For the text-containing cell, return its midpoint in (X, Y) coordinate format. 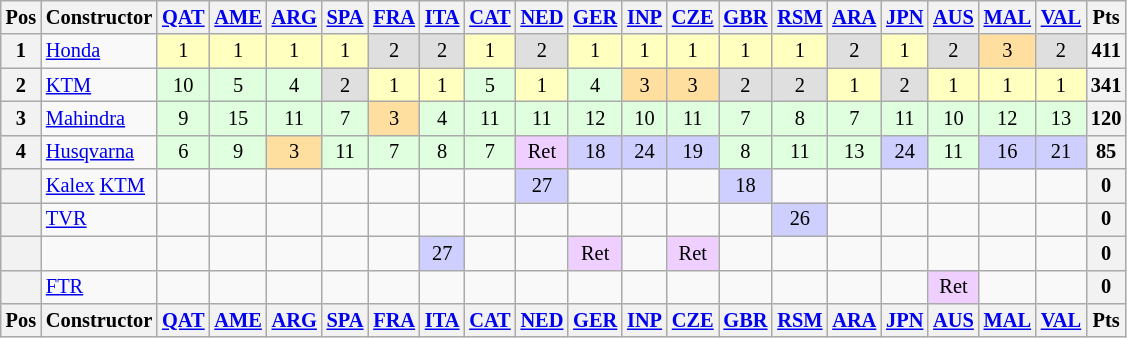
16 (1008, 152)
411 (1106, 51)
TVR (99, 219)
FTR (99, 287)
21 (1061, 152)
19 (693, 152)
Mahindra (99, 118)
6 (183, 152)
26 (800, 219)
Honda (99, 51)
341 (1106, 85)
85 (1106, 152)
Husqvarna (99, 152)
15 (238, 118)
Kalex KTM (99, 186)
KTM (99, 85)
120 (1106, 118)
